Scan for the cell matching the given text and deliver its [X, Y] coordinate at center. 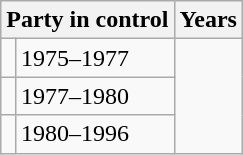
1980–1996 [94, 134]
1975–1977 [94, 58]
Party in control [88, 20]
Years [208, 20]
1977–1980 [94, 96]
